Return the (X, Y) coordinate for the center point of the cell that contains the specified text.  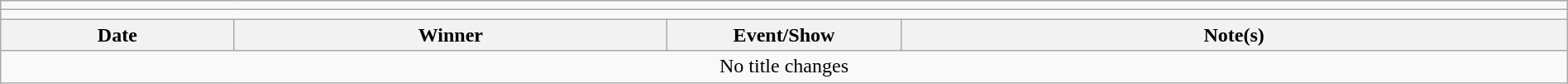
Winner (451, 35)
Date (117, 35)
Note(s) (1234, 35)
Event/Show (784, 35)
No title changes (784, 67)
